Identify which cell holds the provided text, then report its (x, y) central coordinate. 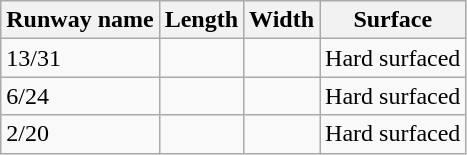
Surface (393, 20)
Length (201, 20)
Runway name (80, 20)
Width (282, 20)
13/31 (80, 58)
6/24 (80, 96)
2/20 (80, 134)
